Return the (x, y) coordinate for the center point of the cell that contains the specified text.  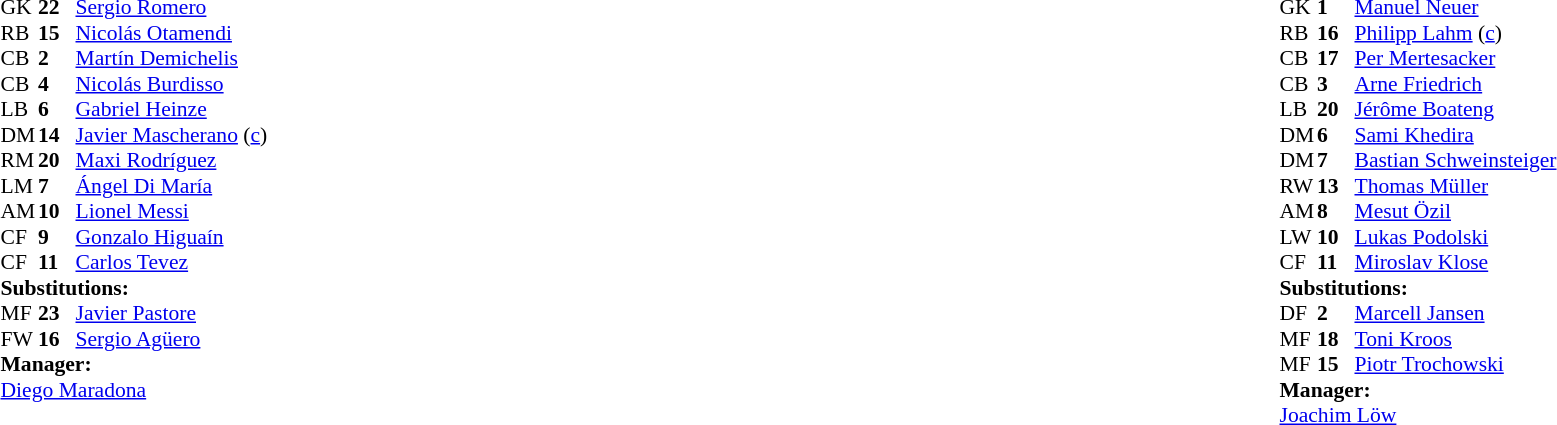
Martín Demichelis (172, 59)
Thomas Müller (1455, 186)
14 (57, 135)
Marcell Jansen (1455, 313)
Miroslav Klose (1455, 263)
DF (1298, 313)
Carlos Tevez (172, 263)
RM (19, 161)
Sami Khedira (1455, 135)
Per Mertesacker (1455, 59)
Nicolás Otamendi (172, 33)
Maxi Rodríguez (172, 161)
Philipp Lahm (c) (1455, 33)
Lukas Podolski (1455, 237)
8 (1336, 211)
FW (19, 339)
Piotr Trochowski (1455, 365)
Javier Pastore (172, 313)
Arne Friedrich (1455, 84)
Javier Mascherano (c) (172, 135)
9 (57, 237)
Jérôme Boateng (1455, 109)
Gonzalo Higuaín (172, 237)
LM (19, 186)
Gabriel Heinze (172, 109)
Sergio Agüero (172, 339)
18 (1336, 339)
Diego Maradona (134, 390)
Mesut Özil (1455, 211)
RW (1298, 186)
LW (1298, 237)
4 (57, 84)
Nicolás Burdisso (172, 84)
17 (1336, 59)
Toni Kroos (1455, 339)
Lionel Messi (172, 211)
Bastian Schweinsteiger (1455, 161)
3 (1336, 84)
Ángel Di María (172, 186)
23 (57, 313)
13 (1336, 186)
